Scan for the cell matching the given text and deliver its [X, Y] coordinate at center. 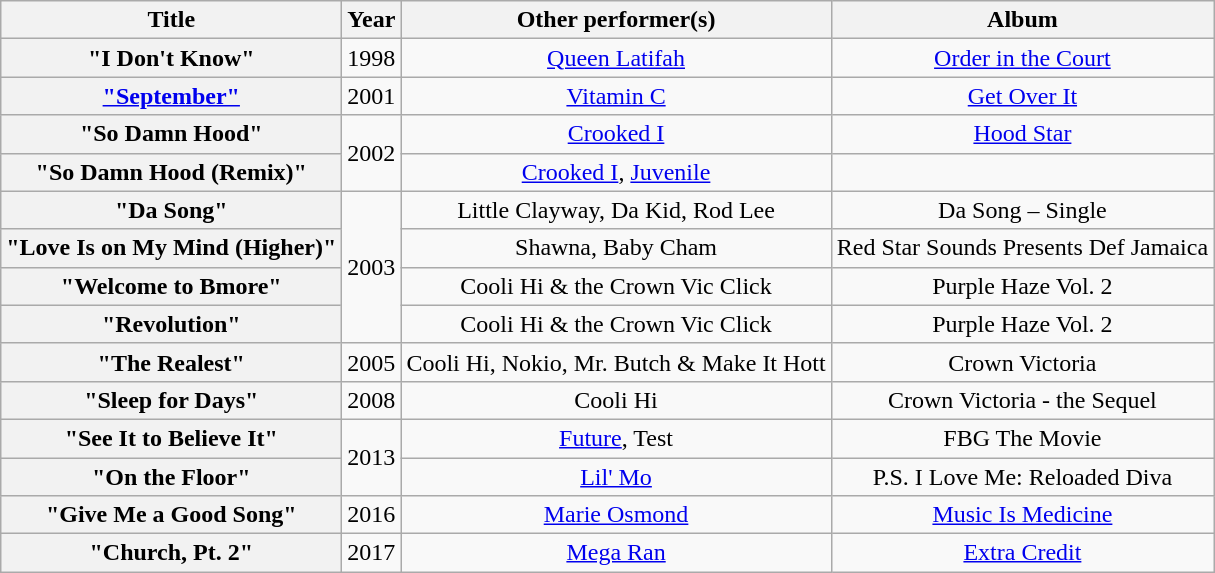
"I Don't Know" [172, 58]
Shawna, Baby Cham [616, 248]
Crooked I [616, 134]
Title [172, 20]
2003 [372, 267]
"September" [172, 96]
Little Clayway, Da Kid, Rod Lee [616, 210]
Crown Victoria - the Sequel [1022, 400]
2017 [372, 553]
2013 [372, 457]
"See It to Believe It" [172, 438]
Crown Victoria [1022, 362]
2016 [372, 515]
Extra Credit [1022, 553]
P.S. I Love Me: Reloaded Diva [1022, 477]
"On the Floor" [172, 477]
"Welcome to Bmore" [172, 286]
Order in the Court [1022, 58]
Hood Star [1022, 134]
Lil' Mo [616, 477]
Queen Latifah [616, 58]
2008 [372, 400]
Vitamin C [616, 96]
Get Over It [1022, 96]
Marie Osmond [616, 515]
Cooli Hi, Nokio, Mr. Butch & Make It Hott [616, 362]
"Revolution" [172, 324]
Other performer(s) [616, 20]
2002 [372, 153]
1998 [372, 58]
Cooli Hi [616, 400]
"Love Is on My Mind (Higher)" [172, 248]
Year [372, 20]
"Give Me a Good Song" [172, 515]
Mega Ran [616, 553]
"Church, Pt. 2" [172, 553]
"The Realest" [172, 362]
2001 [372, 96]
"So Damn Hood (Remix)" [172, 172]
2005 [372, 362]
Da Song – Single [1022, 210]
Future, Test [616, 438]
"Sleep for Days" [172, 400]
Album [1022, 20]
"So Damn Hood" [172, 134]
FBG The Movie [1022, 438]
"Da Song" [172, 210]
Red Star Sounds Presents Def Jamaica [1022, 248]
Music Is Medicine [1022, 515]
Crooked I, Juvenile [616, 172]
